Find where the given text appears and provide that cell's center as [x, y] coordinate. 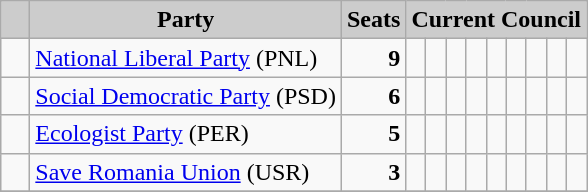
6 [373, 96]
3 [373, 172]
Ecologist Party (PER) [186, 134]
9 [373, 58]
Save Romania Union (USR) [186, 172]
Current Council [496, 20]
Social Democratic Party (PSD) [186, 96]
5 [373, 134]
National Liberal Party (PNL) [186, 58]
Party [186, 20]
Seats [373, 20]
